For the text-containing cell, return its midpoint in [X, Y] coordinate format. 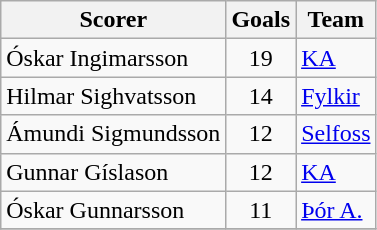
Selfoss [336, 134]
Fylkir [336, 96]
14 [261, 96]
19 [261, 58]
Óskar Ingimarsson [114, 58]
Óskar Gunnarsson [114, 210]
Scorer [114, 20]
Team [336, 20]
Hilmar Sighvatsson [114, 96]
Þór A. [336, 210]
Ámundi Sigmundsson [114, 134]
Gunnar Gíslason [114, 172]
Goals [261, 20]
11 [261, 210]
